Find where the given text appears and provide that cell's center as (X, Y) coordinate. 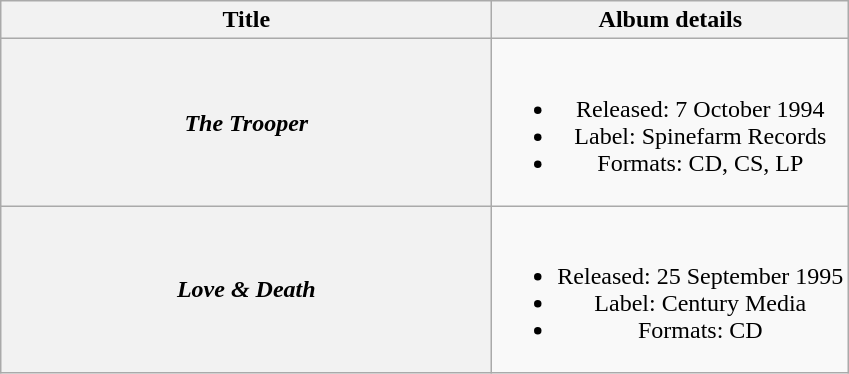
Released: 7 October 1994Label: Spinefarm RecordsFormats: CD, CS, LP (670, 122)
Album details (670, 20)
The Trooper (246, 122)
Released: 25 September 1995Label: Century MediaFormats: CD (670, 290)
Love & Death (246, 290)
Title (246, 20)
